Provide the [X, Y] coordinate of the cell's center where the given text is located.  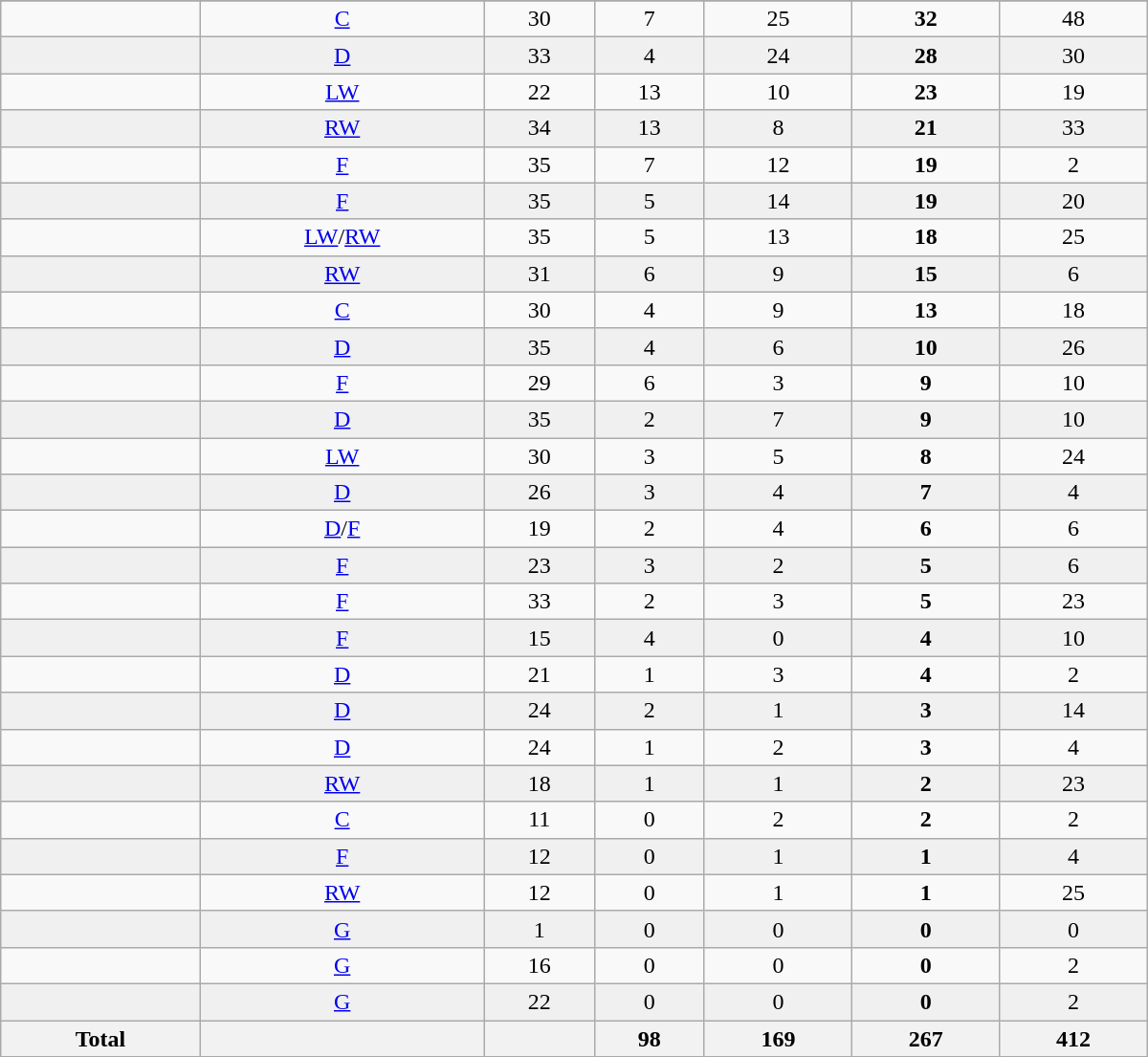
20 [1073, 201]
Total [100, 1038]
28 [926, 55]
34 [540, 128]
LW/RW [342, 237]
11 [540, 820]
29 [540, 383]
D/F [342, 529]
169 [778, 1038]
16 [540, 965]
412 [1073, 1038]
267 [926, 1038]
48 [1073, 19]
32 [926, 19]
31 [540, 274]
98 [649, 1038]
